Identify which cell holds the provided text, then report its [X, Y] central coordinate. 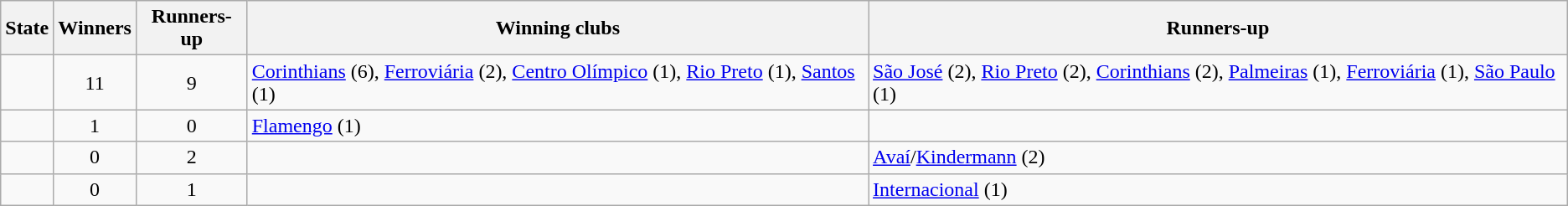
Winners [95, 28]
Winning clubs [558, 28]
Avaí/Kindermann (2) [1218, 157]
Corinthians (6), Ferroviária (2), Centro Olímpico (1), Rio Preto (1), Santos (1) [558, 82]
Internacional (1) [1218, 189]
2 [191, 157]
Flamengo (1) [558, 126]
11 [95, 82]
State [27, 28]
9 [191, 82]
São José (2), Rio Preto (2), Corinthians (2), Palmeiras (1), Ferroviária (1), São Paulo (1) [1218, 82]
